For the text-containing cell, return its midpoint in (x, y) coordinate format. 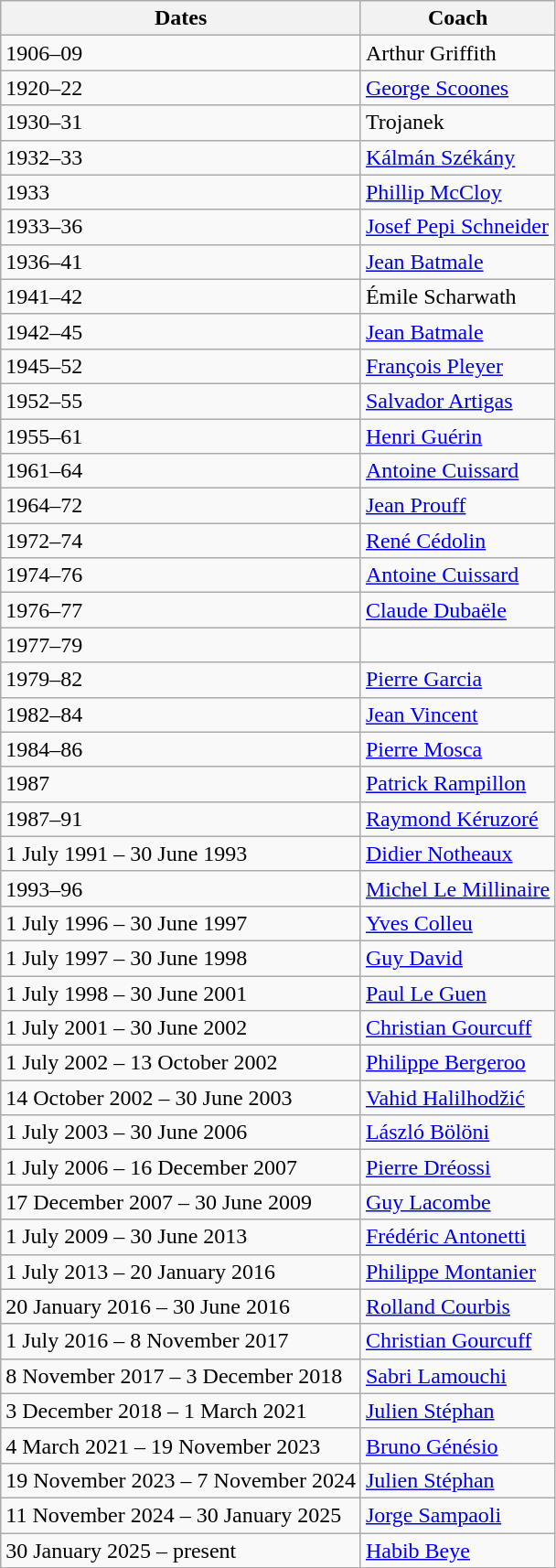
Jean Vincent (457, 714)
René Cédolin (457, 541)
Paul Le Guen (457, 993)
Trojanek (457, 123)
Patrick Rampillon (457, 784)
1976–77 (181, 610)
11 November 2024 – 30 January 2025 (181, 1515)
1982–84 (181, 714)
Émile Scharwath (457, 296)
1955–61 (181, 436)
1920–22 (181, 88)
1 July 2006 – 16 December 2007 (181, 1167)
Guy Lacombe (457, 1202)
1942–45 (181, 331)
1930–31 (181, 123)
30 January 2025 – present (181, 1551)
Sabri Lamouchi (457, 1376)
Frédéric Antonetti (457, 1237)
Rolland Courbis (457, 1306)
1 July 1991 – 30 June 1993 (181, 854)
20 January 2016 – 30 June 2016 (181, 1306)
1 July 2001 – 30 June 2002 (181, 1028)
14 October 2002 – 30 June 2003 (181, 1098)
1984–86 (181, 749)
Kálmán Székány (457, 157)
Bruno Génésio (457, 1445)
1906–09 (181, 53)
László Bölöni (457, 1133)
Philippe Bergeroo (457, 1063)
1 July 2016 – 8 November 2017 (181, 1341)
1952–55 (181, 401)
Yves Colleu (457, 923)
8 November 2017 – 3 December 2018 (181, 1376)
Vahid Halilhodžić (457, 1098)
1 July 2013 – 20 January 2016 (181, 1272)
Didier Notheaux (457, 854)
1945–52 (181, 366)
1 July 2002 – 13 October 2002 (181, 1063)
1941–42 (181, 296)
1 July 2009 – 30 June 2013 (181, 1237)
François Pleyer (457, 366)
1 July 1997 – 30 June 1998 (181, 958)
1987 (181, 784)
1993–96 (181, 888)
Arthur Griffith (457, 53)
1977–79 (181, 645)
1974–76 (181, 575)
1 July 1998 – 30 June 2001 (181, 993)
Raymond Kéruzoré (457, 819)
Michel Le Millinaire (457, 888)
Josef Pepi Schneider (457, 227)
Salvador Artigas (457, 401)
Jorge Sampaoli (457, 1515)
Phillip McCloy (457, 192)
4 March 2021 – 19 November 2023 (181, 1445)
1979–82 (181, 680)
1 July 1996 – 30 June 1997 (181, 923)
Pierre Mosca (457, 749)
1936–41 (181, 262)
Coach (457, 18)
Philippe Montanier (457, 1272)
1972–74 (181, 541)
3 December 2018 – 1 March 2021 (181, 1411)
Dates (181, 18)
17 December 2007 – 30 June 2009 (181, 1202)
1 July 2003 – 30 June 2006 (181, 1133)
1933–36 (181, 227)
George Scoones (457, 88)
1987–91 (181, 819)
Henri Guérin (457, 436)
1932–33 (181, 157)
Claude Dubaële (457, 610)
Jean Prouff (457, 506)
1933 (181, 192)
Pierre Garcia (457, 680)
Guy David (457, 958)
Pierre Dréossi (457, 1167)
19 November 2023 – 7 November 2024 (181, 1480)
Habib Beye (457, 1551)
1964–72 (181, 506)
1961–64 (181, 471)
